For the text-containing cell, return its midpoint in (X, Y) coordinate format. 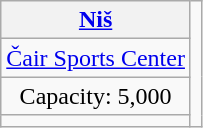
Čair Sports Center (96, 58)
Capacity: 5,000 (96, 96)
Niš (96, 20)
